Return the (X, Y) coordinate for the center point of the cell that contains the specified text.  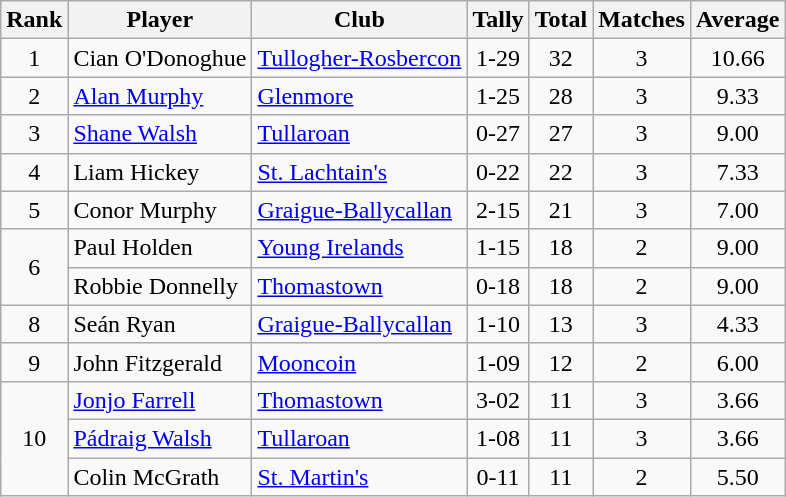
Robbie Donnelly (160, 286)
1-15 (498, 248)
Club (360, 20)
Cian O'Donoghue (160, 58)
Mooncoin (360, 362)
Total (561, 20)
1-08 (498, 438)
5.50 (738, 477)
4.33 (738, 324)
Glenmore (360, 96)
St. Martin's (360, 477)
10.66 (738, 58)
6.00 (738, 362)
5 (34, 210)
1 (34, 58)
Jonjo Farrell (160, 400)
21 (561, 210)
3-02 (498, 400)
Colin McGrath (160, 477)
0-27 (498, 134)
Young Irelands (360, 248)
8 (34, 324)
28 (561, 96)
Player (160, 20)
1-09 (498, 362)
0-11 (498, 477)
10 (34, 438)
St. Lachtain's (360, 172)
Paul Holden (160, 248)
2-15 (498, 210)
0-18 (498, 286)
1-29 (498, 58)
4 (34, 172)
9 (34, 362)
Tullogher-Rosbercon (360, 58)
32 (561, 58)
12 (561, 362)
Matches (642, 20)
Average (738, 20)
6 (34, 267)
0-22 (498, 172)
Tally (498, 20)
Liam Hickey (160, 172)
7.33 (738, 172)
7.00 (738, 210)
9.33 (738, 96)
John Fitzgerald (160, 362)
Shane Walsh (160, 134)
27 (561, 134)
Seán Ryan (160, 324)
Rank (34, 20)
22 (561, 172)
1-25 (498, 96)
1-10 (498, 324)
Pádraig Walsh (160, 438)
Alan Murphy (160, 96)
Conor Murphy (160, 210)
13 (561, 324)
